Determine the [X, Y] coordinate at the center of the cell enclosing the given text.  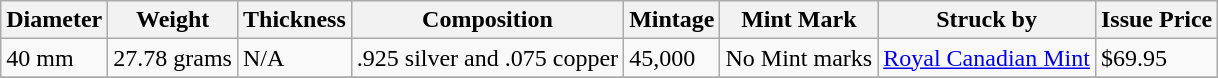
N/A [294, 58]
Thickness [294, 20]
No Mint marks [799, 58]
Mint Mark [799, 20]
27.78 grams [173, 58]
Mintage [672, 20]
Issue Price [1156, 20]
40 mm [54, 58]
Struck by [987, 20]
Weight [173, 20]
45,000 [672, 58]
.925 silver and .075 copper [487, 58]
Diameter [54, 20]
$69.95 [1156, 58]
Royal Canadian Mint [987, 58]
Composition [487, 20]
